Locate the cell with the specified text and output its [X, Y] center coordinate. 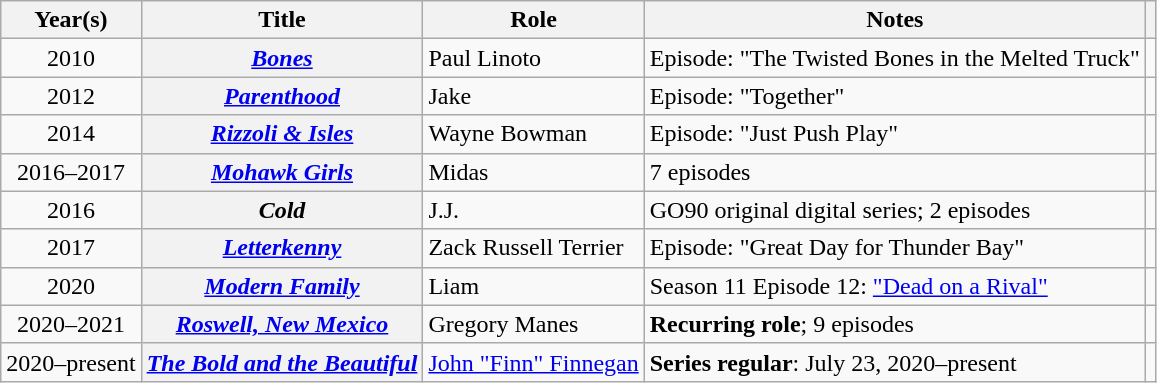
Episode: "Great Day for Thunder Bay" [894, 248]
Liam [534, 286]
Parenthood [282, 96]
Modern Family [282, 286]
Paul Linoto [534, 58]
Mohawk Girls [282, 172]
Title [282, 20]
Zack Russell Terrier [534, 248]
Season 11 Episode 12: "Dead on a Rival" [894, 286]
2010 [71, 58]
2017 [71, 248]
Episode: "Together" [894, 96]
2020–present [71, 362]
Year(s) [71, 20]
Rizzoli & Isles [282, 134]
Episode: "Just Push Play" [894, 134]
Jake [534, 96]
Bones [282, 58]
Roswell, New Mexico [282, 324]
7 episodes [894, 172]
Midas [534, 172]
2020–2021 [71, 324]
Gregory Manes [534, 324]
2016–2017 [71, 172]
2020 [71, 286]
GO90 original digital series; 2 episodes [894, 210]
2014 [71, 134]
Cold [282, 210]
Wayne Bowman [534, 134]
The Bold and the Beautiful [282, 362]
Recurring role; 9 episodes [894, 324]
2016 [71, 210]
Letterkenny [282, 248]
Episode: "The Twisted Bones in the Melted Truck" [894, 58]
Series regular: July 23, 2020–present [894, 362]
John "Finn" Finnegan [534, 362]
Notes [894, 20]
2012 [71, 96]
J.J. [534, 210]
Role [534, 20]
